Capture the cell that displays the provided text and extract its (X, Y) central coordinate. 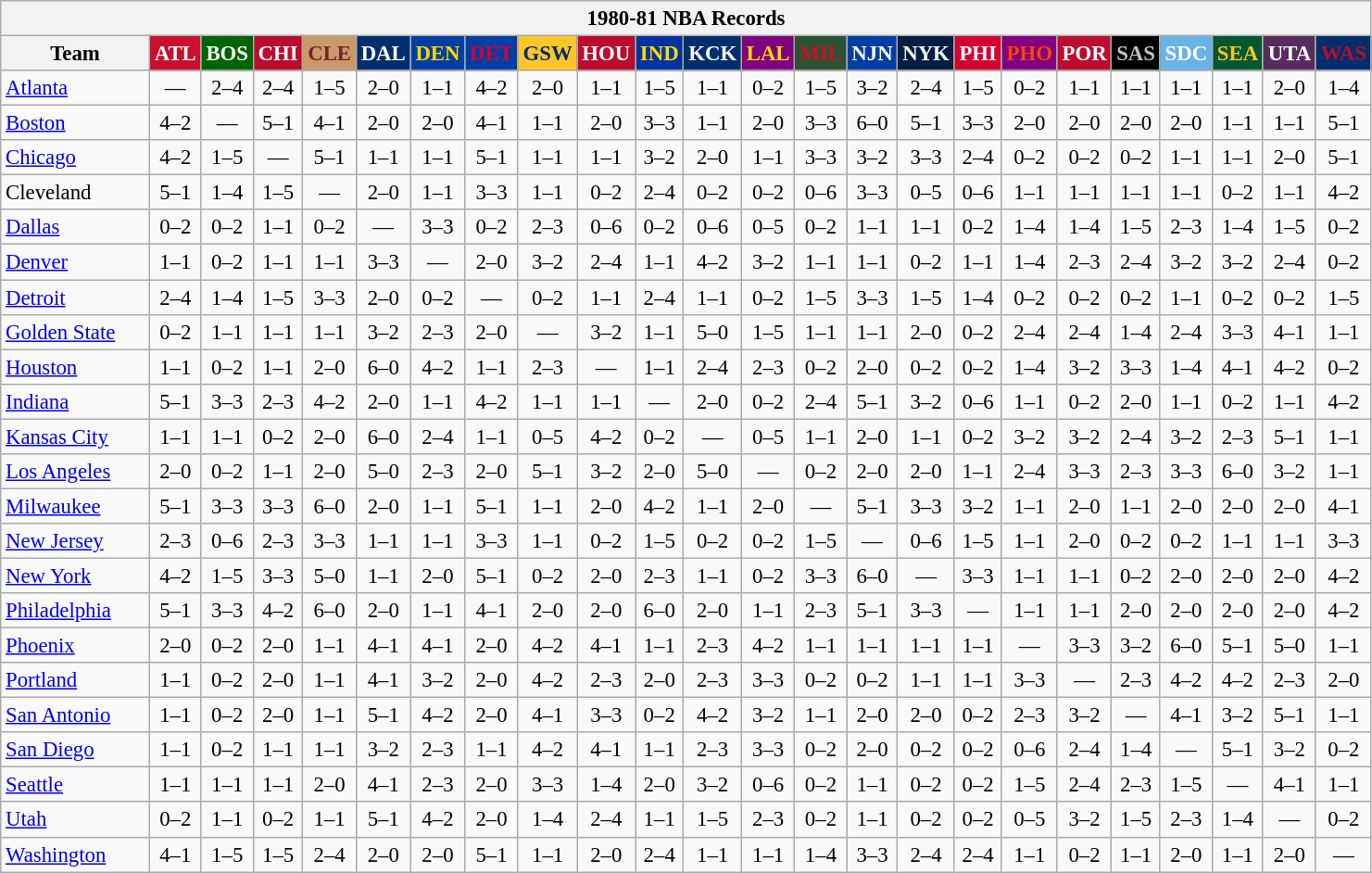
HOU (606, 54)
PHI (978, 54)
Cleveland (76, 193)
1980-81 NBA Records (686, 19)
MIL (821, 54)
Utah (76, 820)
Detroit (76, 297)
CHI (278, 54)
POR (1084, 54)
Milwaukee (76, 506)
Washington (76, 854)
LAL (767, 54)
Dallas (76, 227)
DET (491, 54)
DEN (437, 54)
ATL (175, 54)
CLE (330, 54)
Indiana (76, 401)
NYK (926, 54)
Portland (76, 680)
WAS (1343, 54)
Phoenix (76, 646)
Houston (76, 367)
New York (76, 576)
New Jersey (76, 541)
Denver (76, 262)
UTA (1290, 54)
IND (660, 54)
SEA (1238, 54)
PHO (1029, 54)
San Diego (76, 750)
San Antonio (76, 715)
Seattle (76, 785)
Boston (76, 123)
Kansas City (76, 436)
DAL (384, 54)
KCK (713, 54)
SDC (1186, 54)
Philadelphia (76, 611)
GSW (548, 54)
BOS (227, 54)
Golden State (76, 332)
Los Angeles (76, 472)
Chicago (76, 158)
Team (76, 54)
Atlanta (76, 88)
NJN (873, 54)
SAS (1136, 54)
